Output the (X, Y) coordinate of the center of the cell containing the given text.  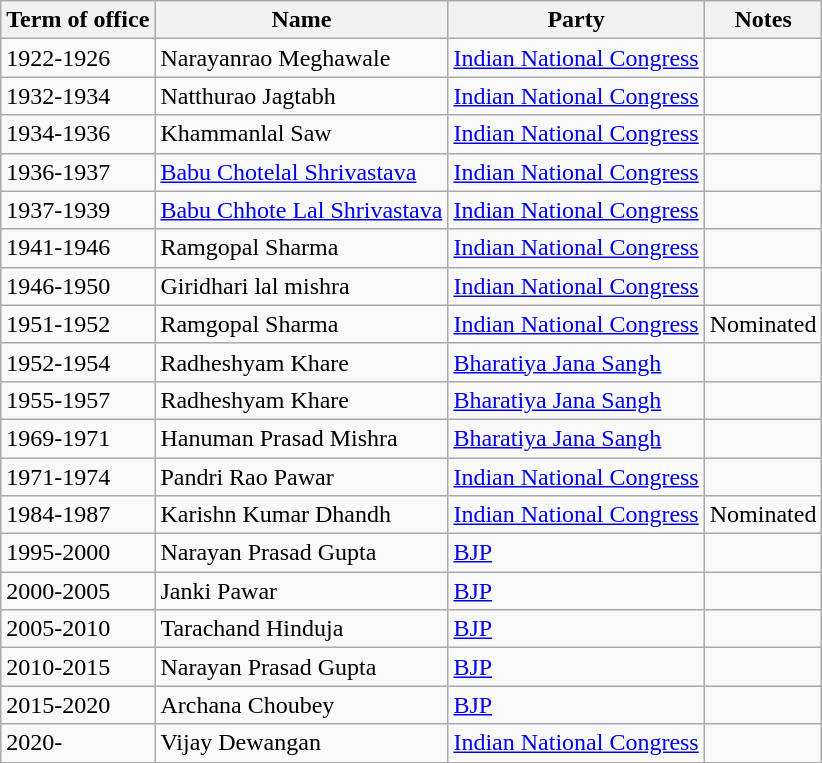
2000-2005 (78, 591)
Karishn Kumar Dhandh (302, 515)
Archana Choubey (302, 705)
Babu Chotelal Shrivastava (302, 172)
1936-1937 (78, 172)
Pandri Rao Pawar (302, 477)
1971-1974 (78, 477)
Janki Pawar (302, 591)
1995-2000 (78, 553)
Vijay Dewangan (302, 743)
1955-1957 (78, 400)
1952-1954 (78, 362)
1932-1934 (78, 96)
Term of office (78, 20)
1951-1952 (78, 324)
Narayanrao Meghawale (302, 58)
Khammanlal Saw (302, 134)
Name (302, 20)
2020- (78, 743)
1946-1950 (78, 286)
1937-1939 (78, 210)
Hanuman Prasad Mishra (302, 438)
1969-1971 (78, 438)
2010-2015 (78, 667)
Party (576, 20)
Giridhari lal mishra (302, 286)
2005-2010 (78, 629)
Notes (763, 20)
1984-1987 (78, 515)
Babu Chhote Lal Shrivastava (302, 210)
Tarachand Hinduja (302, 629)
1934-1936 (78, 134)
1941-1946 (78, 248)
1922-1926 (78, 58)
Natthurao Jagtabh (302, 96)
2015-2020 (78, 705)
